Determine the (x, y) coordinate at the center of the cell enclosing the given text.  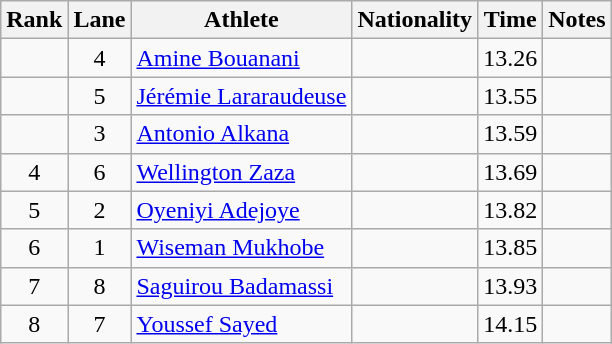
2 (100, 210)
Nationality (415, 20)
13.82 (510, 210)
Athlete (242, 20)
Lane (100, 20)
Wiseman Mukhobe (242, 248)
13.55 (510, 96)
13.59 (510, 134)
Wellington Zaza (242, 172)
Jérémie Lararaudeuse (242, 96)
13.69 (510, 172)
14.15 (510, 324)
13.85 (510, 248)
Saguirou Badamassi (242, 286)
1 (100, 248)
Youssef Sayed (242, 324)
Amine Bouanani (242, 58)
Rank (34, 20)
13.93 (510, 286)
Notes (577, 20)
13.26 (510, 58)
Time (510, 20)
Antonio Alkana (242, 134)
Oyeniyi Adejoye (242, 210)
3 (100, 134)
